Return [x, y] of the center of cell containing provided text 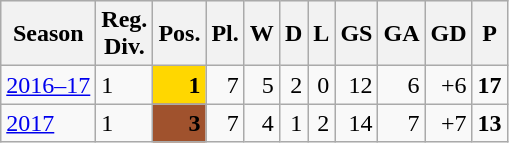
GA [402, 34]
17 [490, 85]
Reg.Div. [124, 34]
4 [262, 123]
+6 [448, 85]
Pos. [180, 34]
13 [490, 123]
P [490, 34]
3 [180, 123]
GS [356, 34]
Season [48, 34]
2016–17 [48, 85]
W [262, 34]
Pl. [225, 34]
GD [448, 34]
D [293, 34]
L [322, 34]
12 [356, 85]
+7 [448, 123]
5 [262, 85]
6 [402, 85]
0 [322, 85]
14 [356, 123]
2017 [48, 123]
